Search for the cell housing the specified text and yield its (x, y) center coordinate. 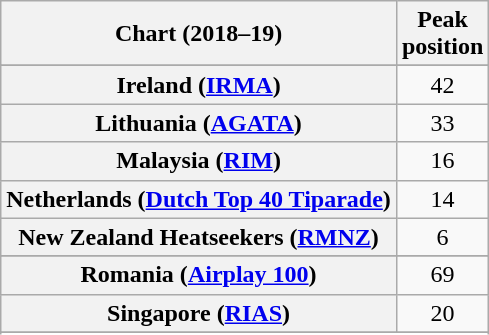
33 (442, 123)
20 (442, 313)
6 (442, 237)
42 (442, 85)
Malaysia (RIM) (199, 161)
Lithuania (AGATA) (199, 123)
69 (442, 275)
Romania (Airplay 100) (199, 275)
Ireland (IRMA) (199, 85)
16 (442, 161)
Chart (2018–19) (199, 34)
New Zealand Heatseekers (RMNZ) (199, 237)
Peakposition (442, 34)
Netherlands (Dutch Top 40 Tiparade) (199, 199)
14 (442, 199)
Singapore (RIAS) (199, 313)
